Output the (X, Y) coordinate of the center of the cell containing the given text.  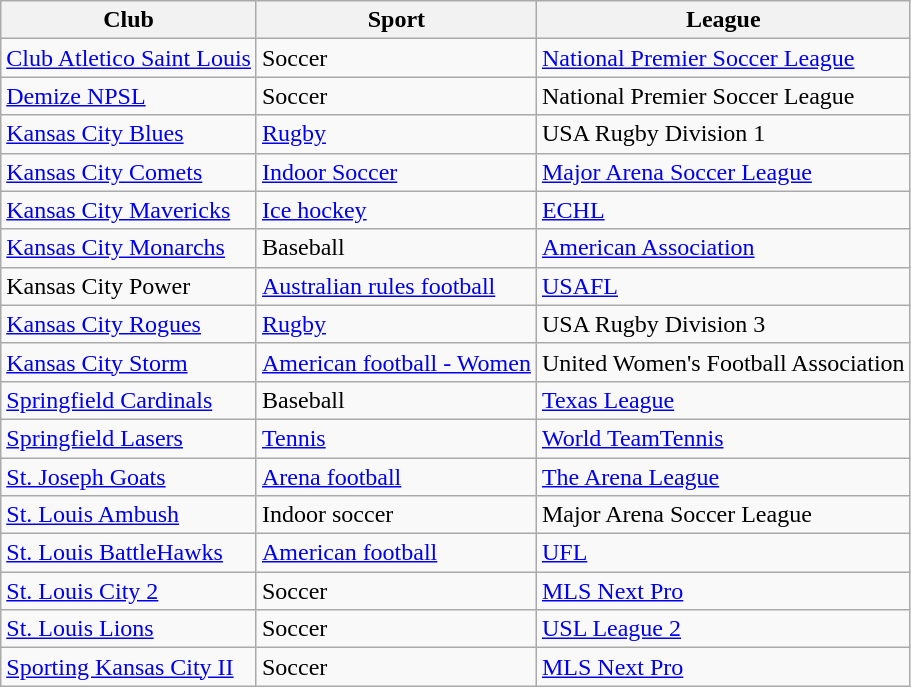
American football (396, 553)
Kansas City Mavericks (129, 210)
UFL (723, 553)
Australian rules football (396, 286)
Club (129, 20)
Indoor Soccer (396, 172)
Springfield Lasers (129, 438)
Texas League (723, 400)
Kansas City Rogues (129, 324)
Sporting Kansas City II (129, 667)
Indoor soccer (396, 515)
Ice hockey (396, 210)
Demize NPSL (129, 96)
United Women's Football Association (723, 362)
St. Louis Lions (129, 629)
Kansas City Blues (129, 134)
USL League 2 (723, 629)
St. Louis Ambush (129, 515)
Club Atletico Saint Louis (129, 58)
USA Rugby Division 1 (723, 134)
American Association (723, 248)
Arena football (396, 477)
Sport (396, 20)
Springfield Cardinals (129, 400)
St. Joseph Goats (129, 477)
Kansas City Comets (129, 172)
St. Louis City 2 (129, 591)
St. Louis BattleHawks (129, 553)
Tennis (396, 438)
Kansas City Power (129, 286)
The Arena League (723, 477)
USA Rugby Division 3 (723, 324)
ECHL (723, 210)
USAFL (723, 286)
Kansas City Monarchs (129, 248)
World TeamTennis (723, 438)
American football - Women (396, 362)
Kansas City Storm (129, 362)
League (723, 20)
